Extract the (X, Y) coordinate from the center of the cell holding the provided text.  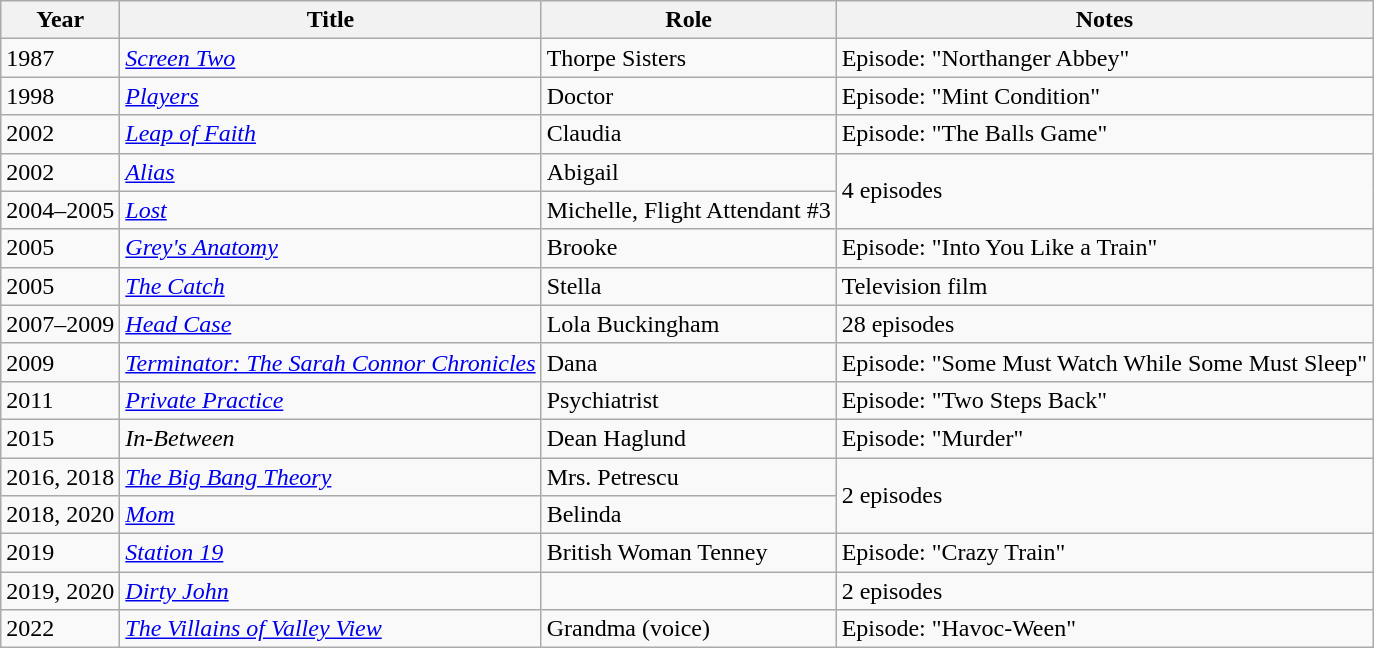
Title (330, 20)
Screen Two (330, 58)
4 episodes (1104, 191)
Belinda (688, 515)
Episode: "The Balls Game" (1104, 134)
Head Case (330, 324)
Leap of Faith (330, 134)
Episode: "Crazy Train" (1104, 553)
Episode: "Northanger Abbey" (1104, 58)
Thorpe Sisters (688, 58)
Episode: "Into You Like a Train" (1104, 248)
Mrs. Petrescu (688, 477)
Episode: "Havoc-Ween" (1104, 629)
Year (60, 20)
Doctor (688, 96)
Station 19 (330, 553)
Lola Buckingham (688, 324)
Episode: "Some Must Watch While Some Must Sleep" (1104, 362)
Grandma (voice) (688, 629)
2011 (60, 400)
Episode: "Mint Condition" (1104, 96)
Claudia (688, 134)
Lost (330, 210)
British Woman Tenney (688, 553)
Michelle, Flight Attendant #3 (688, 210)
Abigail (688, 172)
Dana (688, 362)
In-Between (330, 438)
Grey's Anatomy (330, 248)
Players (330, 96)
2019, 2020 (60, 591)
28 episodes (1104, 324)
Stella (688, 286)
Psychiatrist (688, 400)
2018, 2020 (60, 515)
The Big Bang Theory (330, 477)
Private Practice (330, 400)
Dean Haglund (688, 438)
Episode: "Murder" (1104, 438)
1987 (60, 58)
Alias (330, 172)
Television film (1104, 286)
Dirty John (330, 591)
Episode: "Two Steps Back" (1104, 400)
2015 (60, 438)
The Villains of Valley View (330, 629)
2004–2005 (60, 210)
2009 (60, 362)
2019 (60, 553)
2007–2009 (60, 324)
Notes (1104, 20)
2016, 2018 (60, 477)
2022 (60, 629)
Brooke (688, 248)
The Catch (330, 286)
Mom (330, 515)
1998 (60, 96)
Terminator: The Sarah Connor Chronicles (330, 362)
Role (688, 20)
